Pinpoint the cell where the given text exists, returning its (X, Y) midpoint coordinate. 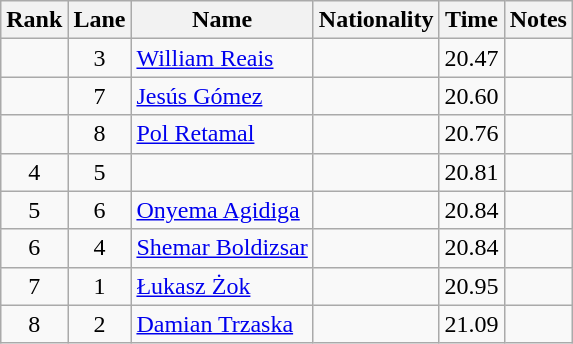
Notes (538, 20)
21.09 (472, 324)
20.47 (472, 58)
Time (472, 20)
Damian Trzaska (222, 324)
William Reais (222, 58)
20.95 (472, 286)
Name (222, 20)
20.81 (472, 172)
Nationality (376, 20)
2 (100, 324)
1 (100, 286)
Pol Retamal (222, 134)
Shemar Boldizsar (222, 248)
Onyema Agidiga (222, 210)
20.76 (472, 134)
20.60 (472, 96)
Rank (34, 20)
Łukasz Żok (222, 286)
3 (100, 58)
Jesús Gómez (222, 96)
Lane (100, 20)
